Determine the [x, y] coordinate at the center of the cell enclosing the given text.  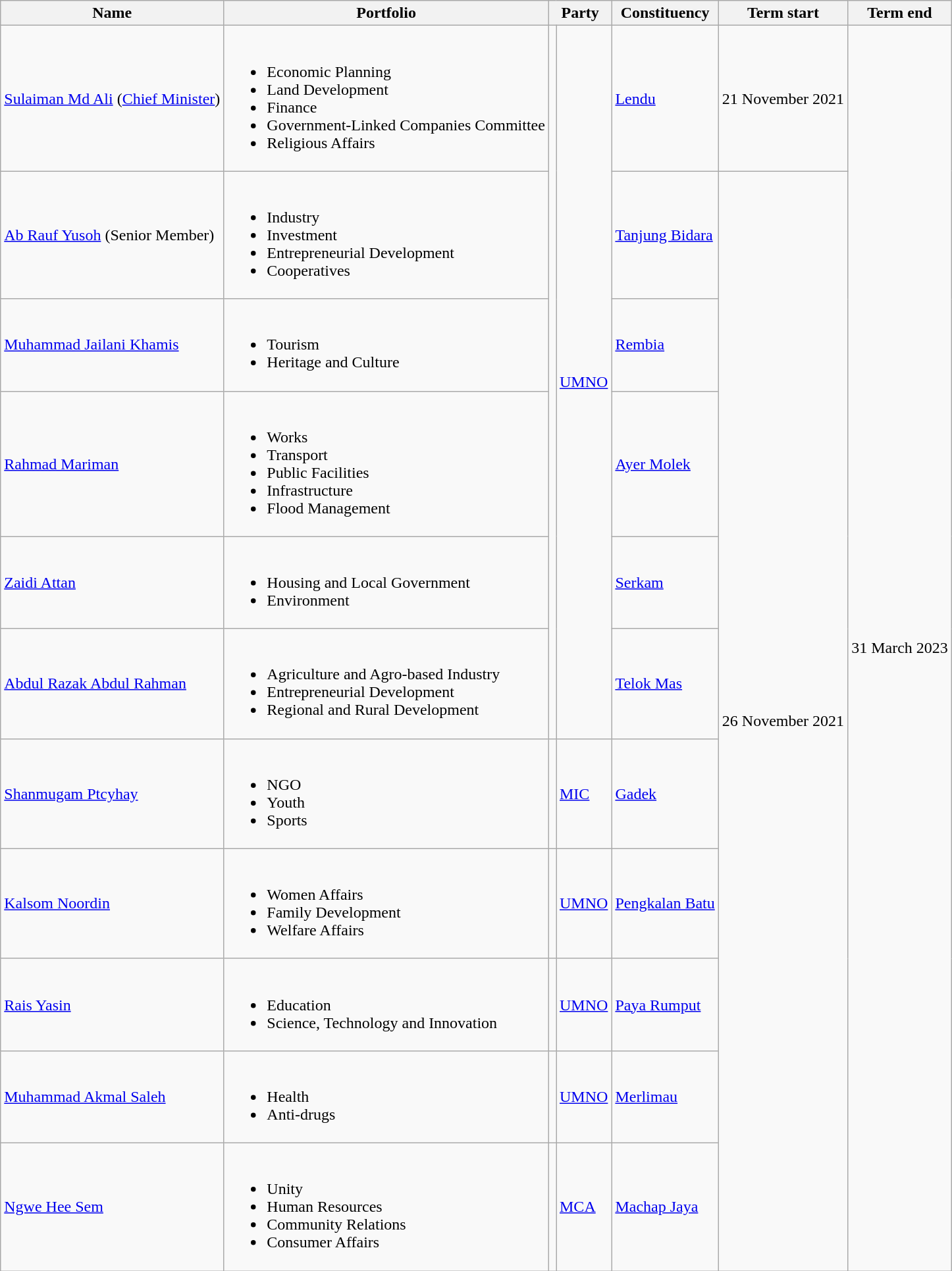
TourismHeritage and Culture [386, 345]
WorksTransportPublic FacilitiesInfrastructureFlood Management [386, 463]
Constituency [665, 13]
HealthAnti-drugs [386, 1097]
Sulaiman Md Ali (Chief Minister) [112, 99]
Lendu [665, 99]
Ab Rauf Yusoh (Senior Member) [112, 235]
Pengkalan Batu [665, 903]
21 November 2021 [783, 99]
Name [112, 13]
Gadek [665, 794]
Term start [783, 13]
Ngwe Hee Sem [112, 1206]
Economic PlanningLand DevelopmentFinanceGovernment-Linked Companies CommitteeReligious Affairs [386, 99]
NGOYouthSports [386, 794]
Serkam [665, 583]
Ayer Molek [665, 463]
Kalsom Noordin [112, 903]
UnityHuman ResourcesCommunity RelationsConsumer Affairs [386, 1206]
26 November 2021 [783, 721]
Telok Mas [665, 683]
Portfolio [386, 13]
Rembia [665, 345]
Paya Rumput [665, 1004]
Muhammad Jailani Khamis [112, 345]
Rahmad Mariman [112, 463]
Zaidi Attan [112, 583]
Tanjung Bidara [665, 235]
IndustryInvestmentEntrepreneurial DevelopmentCooperatives [386, 235]
Rais Yasin [112, 1004]
Term end [900, 13]
Muhammad Akmal Saleh [112, 1097]
Women AffairsFamily DevelopmentWelfare Affairs [386, 903]
Agriculture and Agro-based IndustryEntrepreneurial DevelopmentRegional and Rural Development [386, 683]
31 March 2023 [900, 648]
Shanmugam Ptcyhay [112, 794]
Abdul Razak Abdul Rahman [112, 683]
Machap Jaya [665, 1206]
MCA [583, 1206]
EducationScience, Technology and Innovation [386, 1004]
Housing and Local GovernmentEnvironment [386, 583]
MIC [583, 794]
Merlimau [665, 1097]
Party [579, 13]
